Locate the cell with the specified text and output its (X, Y) center coordinate. 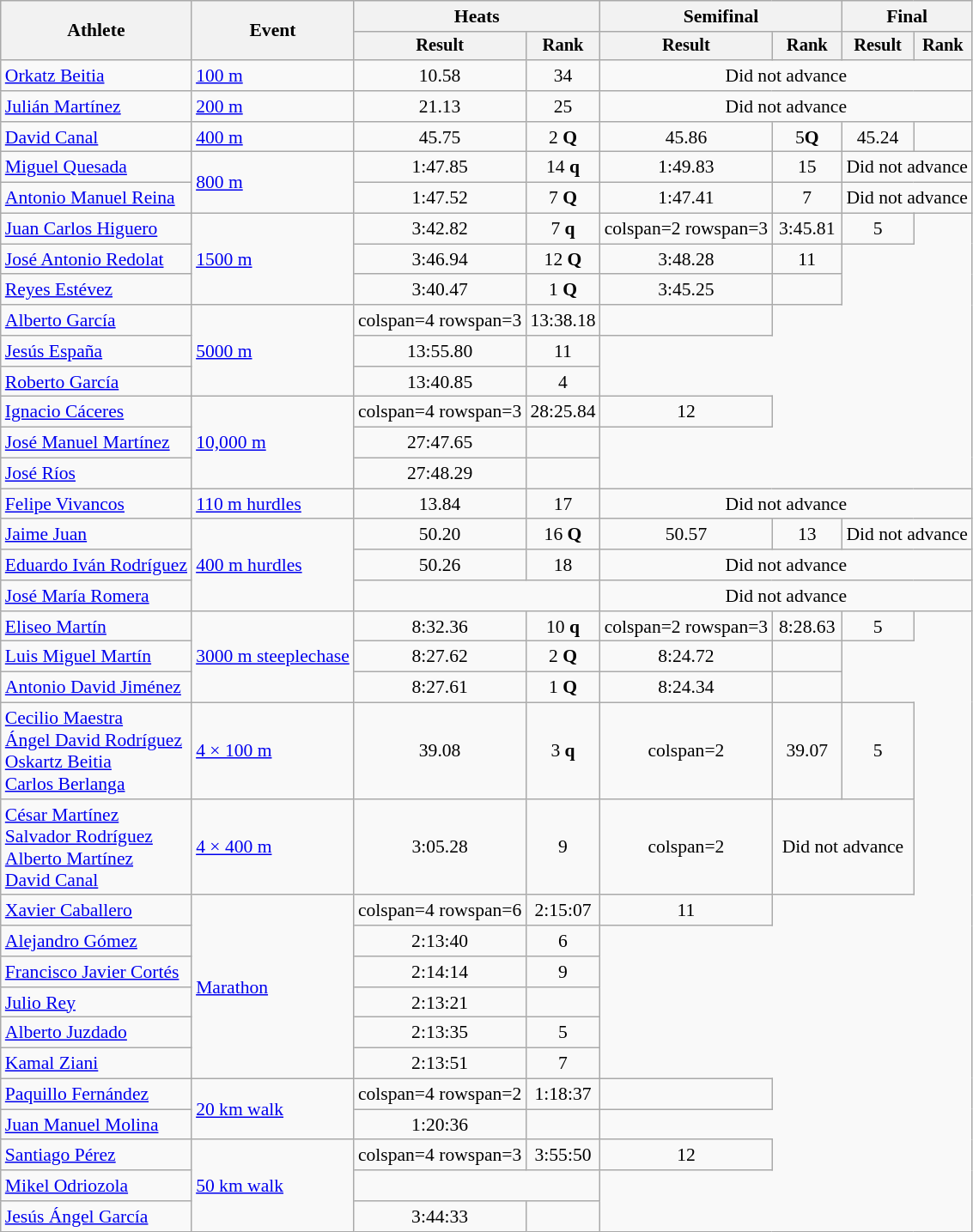
5000 m (273, 350)
Eliseo Martín (96, 627)
4 × 100 m (273, 751)
Mikel Odriozola (96, 1186)
400 m (273, 137)
3000 m steeplechase (273, 658)
8:27.62 (440, 657)
Felipe Vivancos (96, 504)
colspan=4 rowspan=6 (440, 911)
45.75 (440, 137)
3 q (563, 751)
Cecilio MaestraÁngel David RodríguezOskartz BeitiaCarlos Berlanga (96, 751)
45.86 (687, 137)
3:45.81 (807, 229)
2:15:07 (563, 911)
3:42.82 (440, 229)
José Manuel Martínez (96, 443)
1:20:36 (440, 1125)
3:40.47 (440, 290)
110 m hurdles (273, 504)
50.26 (440, 565)
Kamal Ziani (96, 1064)
10 q (563, 627)
20 km walk (273, 1109)
15 (807, 167)
Ignacio Cáceres (96, 412)
34 (563, 76)
800 m (273, 182)
1500 m (273, 259)
David Canal (96, 137)
Julio Rey (96, 1003)
2:13:21 (440, 1003)
Alejandro Gómez (96, 941)
8:32.36 (440, 627)
Jesús Ángel García (96, 1217)
3:44:33 (440, 1217)
Francisco Javier Cortés (96, 972)
1:18:37 (563, 1095)
José Ríos (96, 474)
13:55.80 (440, 351)
3:05.28 (440, 847)
José María Romera (96, 596)
3:55:50 (563, 1156)
17 (563, 504)
Reyes Estévez (96, 290)
Alberto García (96, 320)
Eduardo Iván Rodríguez (96, 565)
Marathon (273, 987)
12 Q (563, 259)
Paquillo Fernández (96, 1095)
25 (563, 106)
Xavier Caballero (96, 911)
8:24.72 (687, 657)
13:40.85 (440, 382)
Antonio Manuel Reina (96, 198)
7 q (563, 229)
1:47.41 (687, 198)
4 × 400 m (273, 847)
200 m (273, 106)
39.07 (807, 751)
Juan Carlos Higuero (96, 229)
100 m (273, 76)
3:46.94 (440, 259)
50.57 (687, 535)
Jesús España (96, 351)
1:47.85 (440, 167)
Alberto Juzdado (96, 1033)
Athlete (96, 31)
Juan Manuel Molina (96, 1125)
Orkatz Beitia (96, 76)
8:27.61 (440, 688)
3:45.25 (687, 290)
10,000 m (273, 443)
2:14:14 (440, 972)
Santiago Pérez (96, 1156)
3:48.28 (687, 259)
2:13:51 (440, 1064)
28:25.84 (563, 412)
8:24.34 (687, 688)
2:13:35 (440, 1033)
Miguel Quesada (96, 167)
Event (273, 31)
45.24 (878, 137)
Luis Miguel Martín (96, 657)
39.08 (440, 751)
13:38.18 (563, 320)
4 (563, 382)
Antonio David Jiménez (96, 688)
6 (563, 941)
13 (807, 535)
27:48.29 (440, 474)
Roberto García (96, 382)
Heats (477, 16)
13.84 (440, 504)
18 (563, 565)
1:49.83 (687, 167)
2:13:40 (440, 941)
8:28.63 (807, 627)
7 Q (563, 198)
Semifinal (721, 16)
14 q (563, 167)
Julián Martínez (96, 106)
José Antonio Redolat (96, 259)
27:47.65 (440, 443)
colspan=4 rowspan=2 (440, 1095)
400 m hurdles (273, 565)
21.13 (440, 106)
1:47.52 (440, 198)
50 km walk (273, 1186)
10.58 (440, 76)
Jaime Juan (96, 535)
50.20 (440, 535)
Final (907, 16)
16 Q (563, 535)
5Q (807, 137)
César MartínezSalvador RodríguezAlberto MartínezDavid Canal (96, 847)
